Detect which cell encompasses the target text, then output its [x, y] center coordinate. 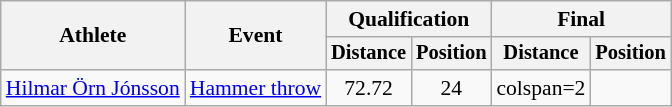
colspan=2 [540, 88]
Final [580, 19]
72.72 [368, 88]
Event [256, 36]
Hammer throw [256, 88]
Qualification [408, 19]
24 [451, 88]
Athlete [93, 36]
Hilmar Örn Jónsson [93, 88]
